Locate the cell with the specified text and output its [x, y] center coordinate. 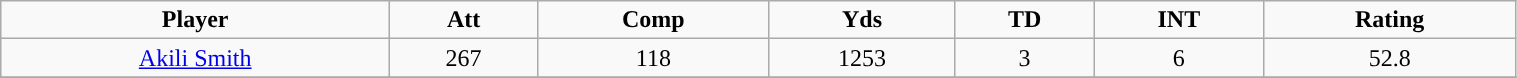
Comp [654, 20]
Akili Smith [196, 58]
3 [1025, 58]
52.8 [1390, 58]
Player [196, 20]
6 [1178, 58]
Rating [1390, 20]
INT [1178, 20]
Att [464, 20]
TD [1025, 20]
118 [654, 58]
267 [464, 58]
1253 [862, 58]
Yds [862, 20]
